Identify which cell holds the provided text, then report its (x, y) central coordinate. 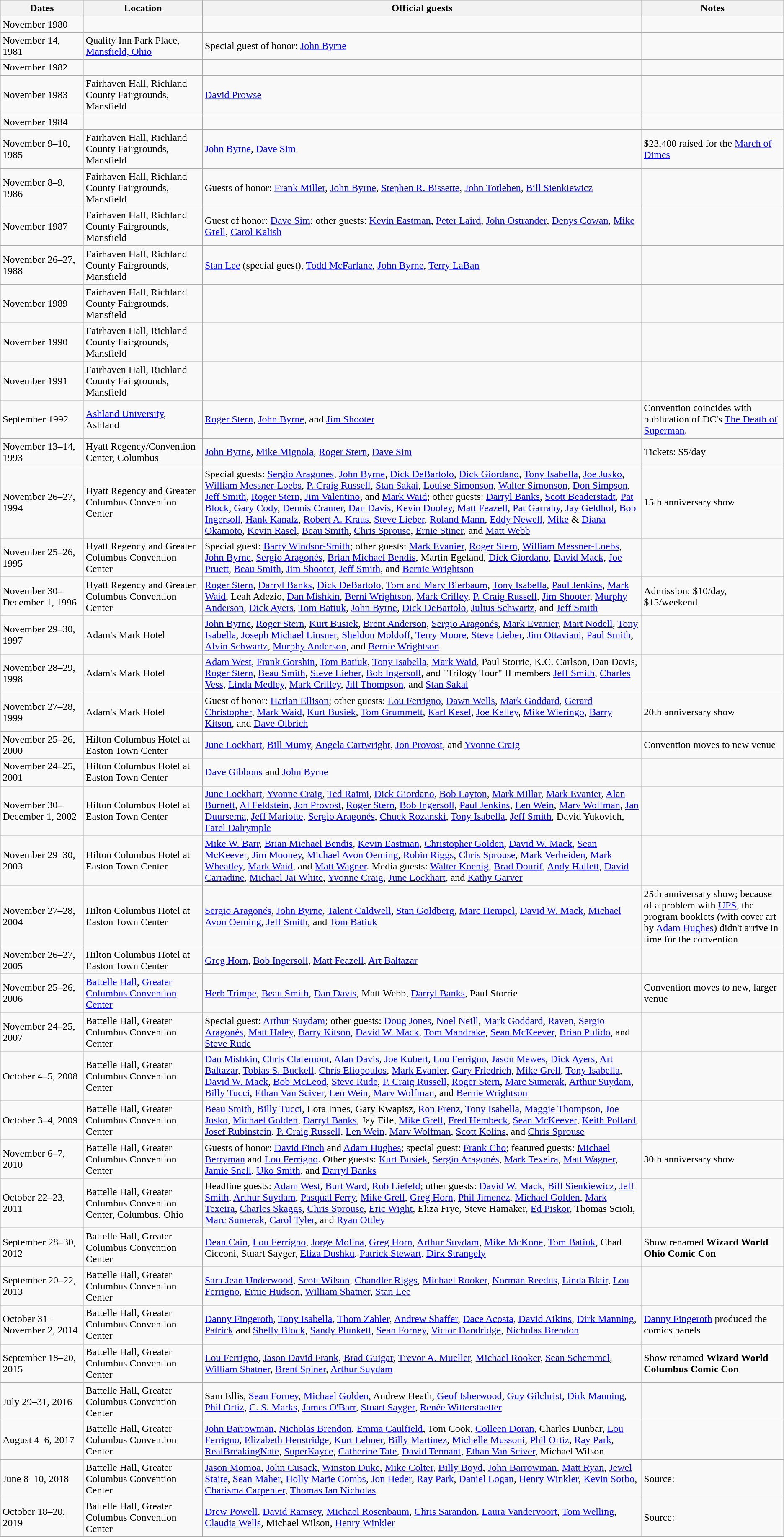
Lou Ferrigno, Jason David Frank, Brad Guigar, Trevor A. Mueller, Michael Rooker, Sean Schemmel, William Shatner, Brent Spiner, Arthur Suydam (422, 1363)
November 26–27, 2005 (42, 960)
November 1989 (42, 303)
November 1984 (42, 122)
Greg Horn, Bob Ingersoll, Matt Feazell, Art Baltazar (422, 960)
Notes (713, 8)
15th anniversary show (713, 502)
November 14, 1981 (42, 46)
November 1991 (42, 380)
Show renamed Wizard World Columbus Comic Con (713, 1363)
Sara Jean Underwood, Scott Wilson, Chandler Riggs, Michael Rooker, Norman Reedus, Linda Blair, Lou Ferrigno, Ernie Hudson, William Shatner, Stan Lee (422, 1286)
Convention coincides with publication of DC's The Death of Superman. (713, 419)
Convention moves to new, larger venue (713, 993)
John Byrne, Mike Mignola, Roger Stern, Dave Sim (422, 453)
October 22–23, 2011 (42, 1203)
November 1980 (42, 24)
John Byrne, Dave Sim (422, 149)
June 8–10, 2018 (42, 1479)
Guests of honor: Frank Miller, John Byrne, Stephen R. Bissette, John Totleben, Bill Sienkiewicz (422, 188)
November 29–30, 2003 (42, 861)
September 20–22, 2013 (42, 1286)
Admission: $10/day, $15/weekend (713, 596)
November 8–9, 1986 (42, 188)
Dave Gibbons and John Byrne (422, 772)
September 18–20, 2015 (42, 1363)
Show renamed Wizard World Ohio Comic Con (713, 1247)
$23,400 raised for the March of Dimes (713, 149)
July 29–31, 2016 (42, 1402)
Special guest of honor: John Byrne (422, 46)
October 31–November 2, 2014 (42, 1325)
November 24–25, 2007 (42, 1032)
November 27–28, 2004 (42, 916)
Guest of honor: Dave Sim; other guests: Kevin Eastman, Peter Laird, John Ostrander, Denys Cowan, Mike Grell, Carol Kalish (422, 226)
November 6–7, 2010 (42, 1159)
Danny Fingeroth produced the comics panels (713, 1325)
November 9–10, 1985 (42, 149)
November 25–26, 1995 (42, 558)
Hyatt Regency/Convention Center, Columbus (143, 453)
25th anniversary show; because of a problem with UPS, the program booklets (with cover art by Adam Hughes) didn't arrive in time for the convention (713, 916)
Sergio Aragonés, John Byrne, Talent Caldwell, Stan Goldberg, Marc Hempel, David W. Mack, Michael Avon Oeming, Jeff Smith, and Tom Batiuk (422, 916)
Convention moves to new venue (713, 745)
30th anniversary show (713, 1159)
November 24–25, 2001 (42, 772)
November 30–December 1, 1996 (42, 596)
November 30–December 1, 2002 (42, 810)
November 1983 (42, 95)
November 1987 (42, 226)
November 25–26, 2006 (42, 993)
August 4–6, 2017 (42, 1440)
November 29–30, 1997 (42, 635)
Location (143, 8)
October 4–5, 2008 (42, 1076)
Tickets: $5/day (713, 453)
November 28–29, 1998 (42, 673)
November 26–27, 1994 (42, 502)
20th anniversary show (713, 712)
Dates (42, 8)
November 1990 (42, 342)
Herb Trimpe, Beau Smith, Dan Davis, Matt Webb, Darryl Banks, Paul Storrie (422, 993)
November 1982 (42, 67)
Ashland University, Ashland (143, 419)
November 25–26, 2000 (42, 745)
October 18–20, 2019 (42, 1517)
June Lockhart, Bill Mumy, Angela Cartwright, Jon Provost, and Yvonne Craig (422, 745)
Battelle Hall, Greater Columbus Convention Center, Columbus, Ohio (143, 1203)
Drew Powell, David Ramsey, Michael Rosenbaum, Chris Sarandon, Laura Vandervoort, Tom Welling, Claudia Wells, Michael Wilson, Henry Winkler (422, 1517)
Stan Lee (special guest), Todd McFarlane, John Byrne, Terry LaBan (422, 265)
Official guests (422, 8)
Roger Stern, John Byrne, and Jim Shooter (422, 419)
David Prowse (422, 95)
November 26–27, 1988 (42, 265)
November 27–28, 1999 (42, 712)
October 3–4, 2009 (42, 1120)
September 1992 (42, 419)
Quality Inn Park Place, Mansfield, Ohio (143, 46)
November 13–14, 1993 (42, 453)
September 28–30, 2012 (42, 1247)
